Locate the cell with the specified text and output its (x, y) center coordinate. 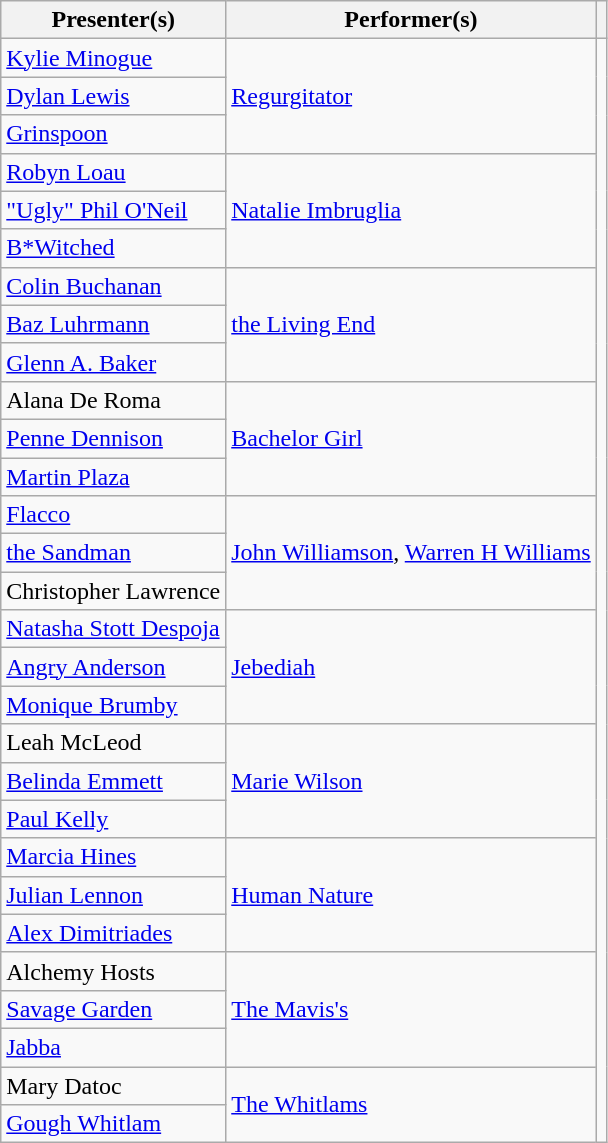
Performer(s) (412, 20)
Gough Whitlam (114, 1124)
John Williamson, Warren H Williams (412, 553)
Natasha Stott Despoja (114, 629)
Alex Dimitriades (114, 933)
Dylan Lewis (114, 96)
Angry Anderson (114, 667)
Bachelor Girl (412, 438)
Marcia Hines (114, 857)
Kylie Minogue (114, 58)
The Mavis's (412, 1009)
Colin Buchanan (114, 286)
Penne Dennison (114, 438)
Flacco (114, 515)
the Living End (412, 324)
Alchemy Hosts (114, 971)
Martin Plaza (114, 477)
Belinda Emmett (114, 781)
the Sandman (114, 553)
Mary Datoc (114, 1085)
Paul Kelly (114, 819)
Monique Brumby (114, 705)
The Whitlams (412, 1104)
Glenn A. Baker (114, 362)
Savage Garden (114, 1009)
Alana De Roma (114, 400)
"Ugly" Phil O'Neil (114, 210)
Presenter(s) (114, 20)
Grinspoon (114, 134)
Robyn Loau (114, 172)
Leah McLeod (114, 743)
Regurgitator (412, 96)
Julian Lennon (114, 895)
Jabba (114, 1047)
B*Witched (114, 248)
Jebediah (412, 667)
Human Nature (412, 895)
Marie Wilson (412, 781)
Baz Luhrmann (114, 324)
Natalie Imbruglia (412, 210)
Christopher Lawrence (114, 591)
